Identify which cell holds the provided text, then report its [x, y] central coordinate. 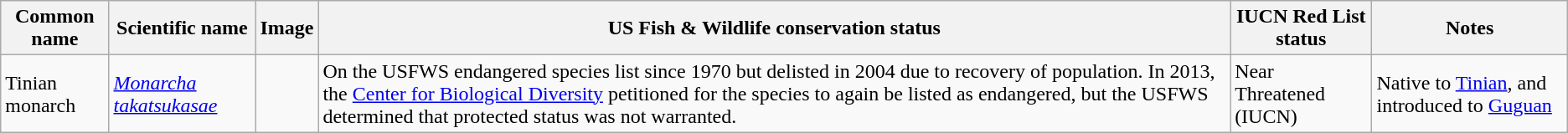
Tinian monarch [55, 94]
Near Threatened (IUCN) [1302, 94]
Scientific name [183, 28]
Monarcha takatsukasae [183, 94]
IUCN Red List status [1302, 28]
Notes [1469, 28]
Native to Tinian, and introduced to Guguan [1469, 94]
US Fish & Wildlife conservation status [774, 28]
Image [286, 28]
Common name [55, 28]
